Find where the given text appears and provide that cell's center as (x, y) coordinate. 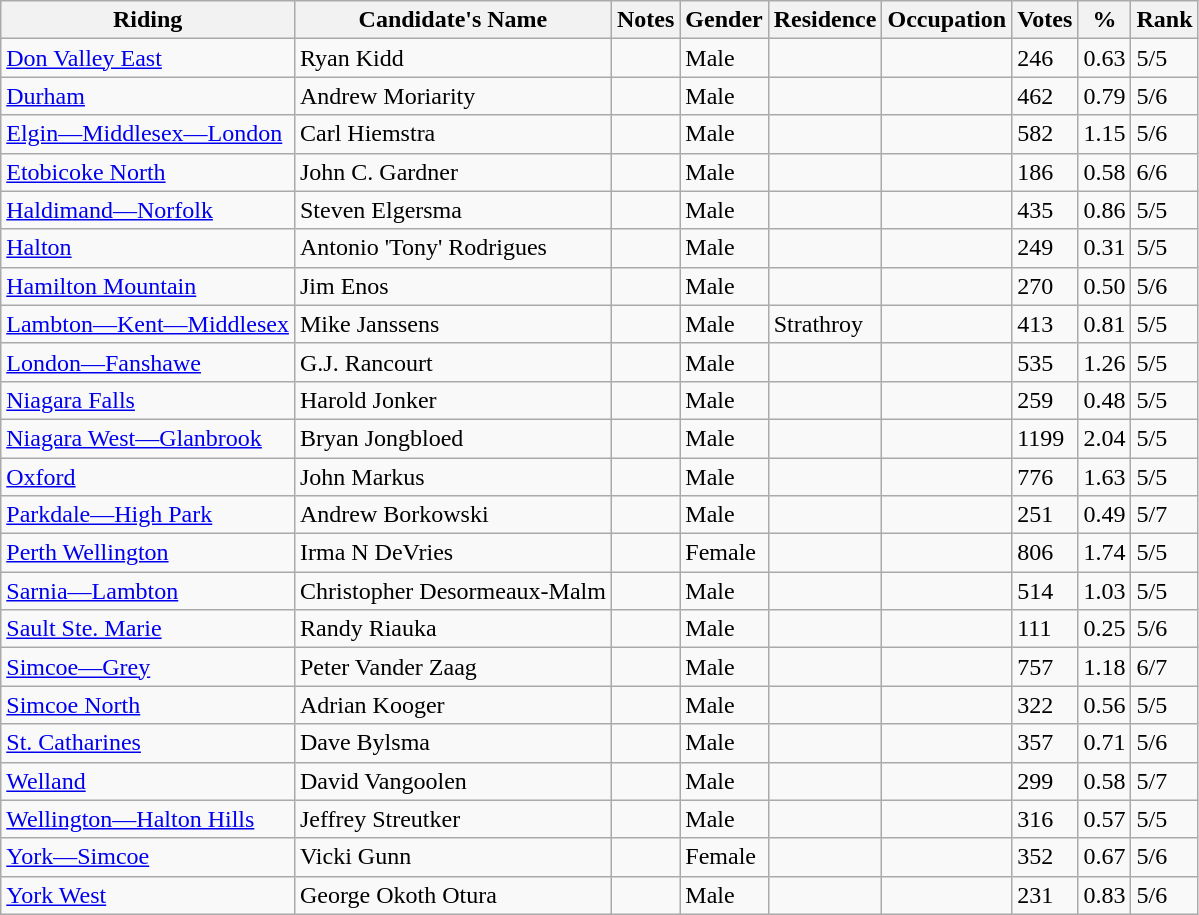
1.74 (1104, 553)
Occupation (947, 20)
535 (1045, 362)
John C. Gardner (452, 172)
2.04 (1104, 438)
Jeffrey Streutker (452, 819)
0.83 (1104, 895)
Don Valley East (148, 58)
462 (1045, 96)
0.25 (1104, 629)
111 (1045, 629)
Haldimand—Norfolk (148, 210)
Ryan Kidd (452, 58)
316 (1045, 819)
Lambton—Kent—Middlesex (148, 324)
352 (1045, 857)
251 (1045, 515)
1199 (1045, 438)
Christopher Desormeaux-Malm (452, 591)
0.50 (1104, 286)
% (1104, 20)
Harold Jonker (452, 400)
Carl Hiemstra (452, 134)
6/6 (1164, 172)
Simcoe—Grey (148, 667)
George Okoth Otura (452, 895)
0.79 (1104, 96)
1.18 (1104, 667)
0.71 (1104, 743)
0.86 (1104, 210)
Rank (1164, 20)
299 (1045, 781)
London—Fanshawe (148, 362)
0.57 (1104, 819)
0.63 (1104, 58)
0.56 (1104, 705)
Wellington—Halton Hills (148, 819)
0.67 (1104, 857)
Simcoe North (148, 705)
Gender (724, 20)
0.31 (1104, 248)
0.49 (1104, 515)
Mike Janssens (452, 324)
Andrew Moriarity (452, 96)
York West (148, 895)
Votes (1045, 20)
St. Catharines (148, 743)
Riding (148, 20)
York—Simcoe (148, 857)
259 (1045, 400)
6/7 (1164, 667)
Sault Ste. Marie (148, 629)
231 (1045, 895)
Hamilton Mountain (148, 286)
Candidate's Name (452, 20)
0.81 (1104, 324)
1.15 (1104, 134)
0.48 (1104, 400)
Adrian Kooger (452, 705)
Parkdale—High Park (148, 515)
246 (1045, 58)
Residence (825, 20)
Sarnia—Lambton (148, 591)
Elgin—Middlesex—London (148, 134)
Steven Elgersma (452, 210)
David Vangoolen (452, 781)
Irma N DeVries (452, 553)
Niagara West—Glanbrook (148, 438)
776 (1045, 477)
357 (1045, 743)
514 (1045, 591)
Bryan Jongbloed (452, 438)
G.J. Rancourt (452, 362)
Vicki Gunn (452, 857)
413 (1045, 324)
Welland (148, 781)
Andrew Borkowski (452, 515)
Durham (148, 96)
249 (1045, 248)
Perth Wellington (148, 553)
Jim Enos (452, 286)
1.26 (1104, 362)
Dave Bylsma (452, 743)
John Markus (452, 477)
435 (1045, 210)
186 (1045, 172)
Randy Riauka (452, 629)
270 (1045, 286)
757 (1045, 667)
322 (1045, 705)
806 (1045, 553)
Etobicoke North (148, 172)
1.63 (1104, 477)
Antonio 'Tony' Rodrigues (452, 248)
Strathroy (825, 324)
Peter Vander Zaag (452, 667)
Notes (645, 20)
Oxford (148, 477)
Halton (148, 248)
582 (1045, 134)
Niagara Falls (148, 400)
1.03 (1104, 591)
